Search for the cell housing the specified text and yield its (x, y) center coordinate. 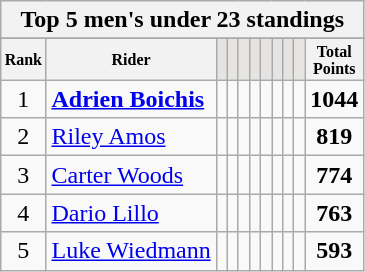
Top 5 men's under 23 standings (182, 20)
Riley Amos (131, 137)
763 (334, 213)
1 (24, 99)
Carter Woods (131, 175)
Luke Wiedmann (131, 251)
4 (24, 213)
TotalPoints (334, 60)
3 (24, 175)
Dario Lillo (131, 213)
Adrien Boichis (131, 99)
774 (334, 175)
2 (24, 137)
Rank (24, 60)
593 (334, 251)
5 (24, 251)
Rider (131, 60)
1044 (334, 99)
819 (334, 137)
